Detect which cell encompasses the target text, then output its [x, y] center coordinate. 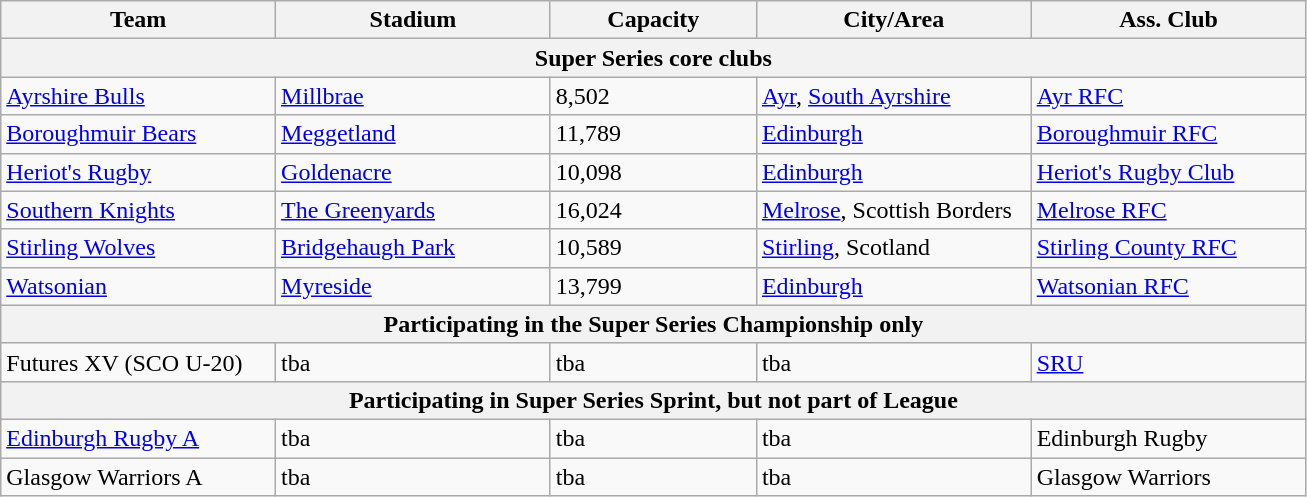
Boroughmuir Bears [138, 134]
Ayr, South Ayrshire [894, 96]
Glasgow Warriors [1168, 477]
City/Area [894, 20]
11,789 [653, 134]
Stadium [414, 20]
13,799 [653, 286]
Meggetland [414, 134]
Ayrshire Bulls [138, 96]
Stirling Wolves [138, 248]
10,589 [653, 248]
Bridgehaugh Park [414, 248]
Futures XV (SCO U-20) [138, 362]
Heriot's Rugby Club [1168, 172]
Southern Knights [138, 210]
Stirling, Scotland [894, 248]
The Greenyards [414, 210]
Melrose RFC [1168, 210]
8,502 [653, 96]
10,098 [653, 172]
Team [138, 20]
Millbrae [414, 96]
Boroughmuir RFC [1168, 134]
Goldenacre [414, 172]
Glasgow Warriors A [138, 477]
Stirling County RFC [1168, 248]
Participating in Super Series Sprint, but not part of League [654, 400]
Participating in the Super Series Championship only [654, 324]
SRU [1168, 362]
Watsonian RFC [1168, 286]
Edinburgh Rugby A [138, 438]
Myreside [414, 286]
Edinburgh Rugby [1168, 438]
16,024 [653, 210]
Watsonian [138, 286]
Melrose, Scottish Borders [894, 210]
Ayr RFC [1168, 96]
Super Series core clubs [654, 58]
Ass. Club [1168, 20]
Capacity [653, 20]
Heriot's Rugby [138, 172]
